Pinpoint the cell where the given text exists, returning its [X, Y] midpoint coordinate. 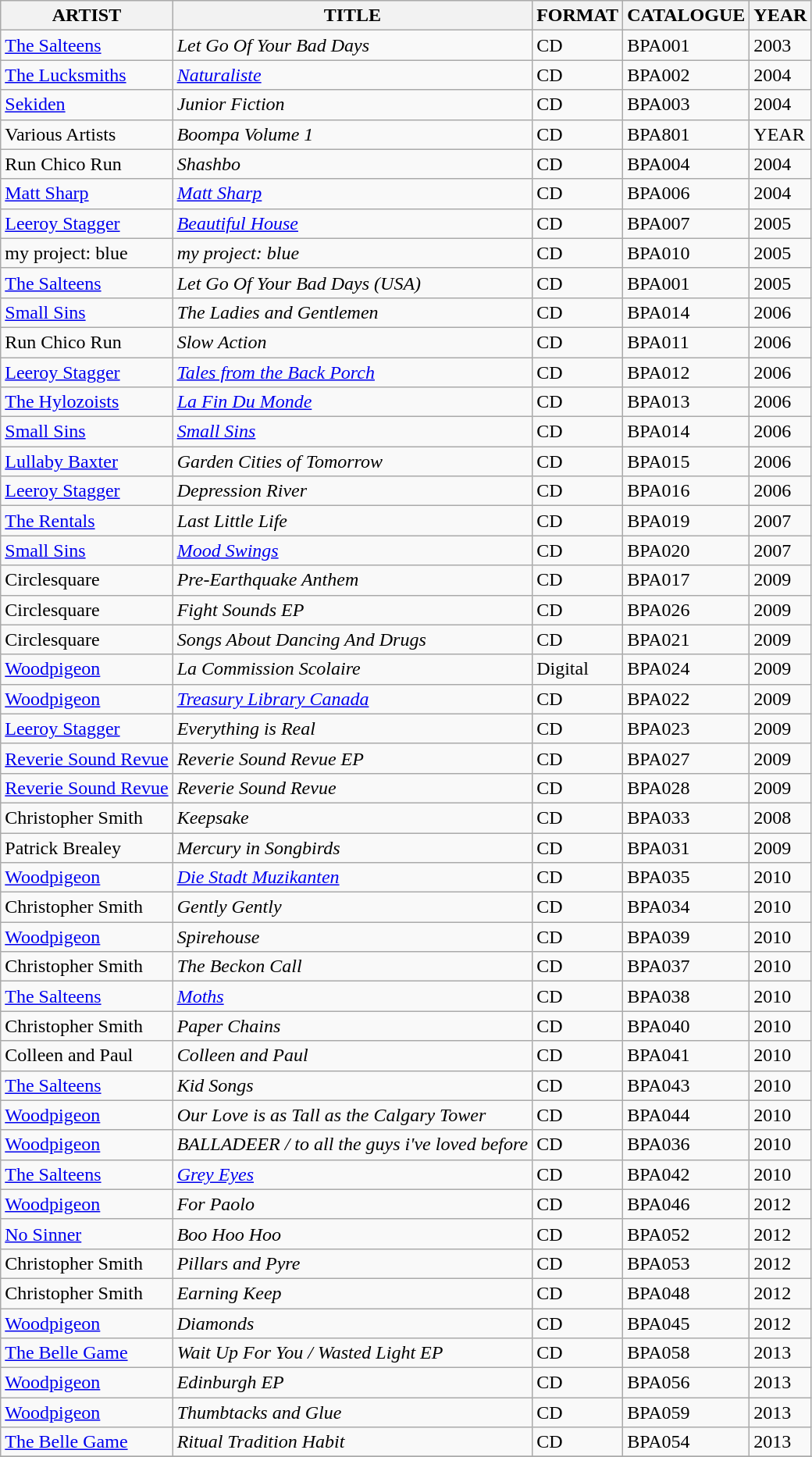
Mood Swings [353, 550]
Earning Keep [353, 1293]
The Beckon Call [353, 967]
Our Love is as Tall as the Calgary Tower [353, 1115]
BPA017 [686, 580]
BPA039 [686, 937]
BPA033 [686, 818]
The Rentals [87, 521]
BPA801 [686, 134]
Last Little Life [353, 521]
Patrick Brealey [87, 847]
Boompa Volume 1 [353, 134]
Tales from the Back Porch [353, 372]
Slow Action [353, 342]
Diamonds [353, 1323]
BPA022 [686, 699]
BPA046 [686, 1204]
Sekiden [87, 105]
BPA020 [686, 550]
Thumbtacks and Glue [353, 1412]
The Hylozoists [87, 402]
Let Go Of Your Bad Days [353, 45]
Beautiful House [353, 223]
Reverie Sound Revue EP [353, 758]
BPA027 [686, 758]
BPA034 [686, 907]
BPA041 [686, 1056]
BPA036 [686, 1145]
BPA011 [686, 342]
BPA013 [686, 402]
Paper Chains [353, 1026]
Keepsake [353, 818]
BPA042 [686, 1174]
TITLE [353, 16]
BPA056 [686, 1383]
Kid Songs [353, 1085]
Spirehouse [353, 937]
BPA021 [686, 639]
FORMAT [578, 16]
Lullaby Baxter [87, 461]
BPA003 [686, 105]
BPA028 [686, 788]
BPA035 [686, 878]
BPA010 [686, 253]
BPA052 [686, 1234]
Songs About Dancing And Drugs [353, 639]
BPA026 [686, 610]
For Paolo [353, 1204]
BPA031 [686, 847]
BPA058 [686, 1353]
Digital [578, 669]
BPA024 [686, 669]
The Ladies and Gentlemen [353, 312]
Shashbo [353, 164]
Junior Fiction [353, 105]
La Commission Scolaire [353, 669]
Moths [353, 996]
BPA004 [686, 164]
No Sinner [87, 1234]
2008 [781, 818]
Ritual Tradition Habit [353, 1442]
BALLADEER / to all the guys i've loved before [353, 1145]
BPA045 [686, 1323]
Fight Sounds EP [353, 610]
BPA019 [686, 521]
BPA007 [686, 223]
Garden Cities of Tomorrow [353, 461]
BPA038 [686, 996]
2003 [781, 45]
BPA023 [686, 728]
Mercury in Songbirds [353, 847]
Various Artists [87, 134]
BPA037 [686, 967]
ARTIST [87, 16]
Depression River [353, 491]
BPA002 [686, 75]
Pillars and Pyre [353, 1263]
BPA012 [686, 372]
Let Go Of Your Bad Days (USA) [353, 283]
BPA048 [686, 1293]
Pre-Earthquake Anthem [353, 580]
CATALOGUE [686, 16]
BPA015 [686, 461]
BPA006 [686, 194]
Edinburgh EP [353, 1383]
Everything is Real [353, 728]
BPA059 [686, 1412]
Naturaliste [353, 75]
The Lucksmiths [87, 75]
Boo Hoo Hoo [353, 1234]
BPA016 [686, 491]
Grey Eyes [353, 1174]
BPA044 [686, 1115]
Die Stadt Muzikanten [353, 878]
La Fin Du Monde [353, 402]
Gently Gently [353, 907]
Treasury Library Canada [353, 699]
Wait Up For You / Wasted Light EP [353, 1353]
BPA053 [686, 1263]
BPA043 [686, 1085]
BPA054 [686, 1442]
BPA040 [686, 1026]
